Scan for the cell matching the given text and deliver its [x, y] coordinate at center. 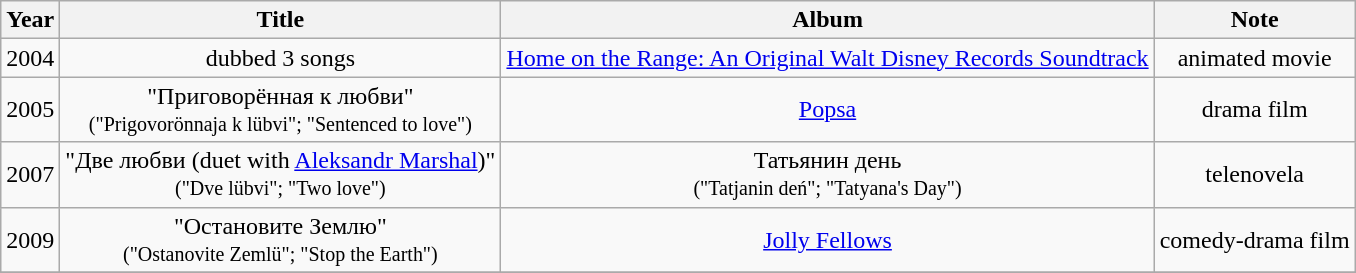
"Две любви (duet with Aleksandr Marshal)" ("Dve lübvi"; "Two love") [280, 174]
Popsa [828, 110]
Home on the Range: An Original Walt Disney Records Soundtrack [828, 58]
"Приговорённая к любви" ("Prigovorönnaja k lübvi"; "Sentenced to love") [280, 110]
comedy-drama film [1254, 240]
Note [1254, 20]
dubbed 3 songs [280, 58]
2005 [30, 110]
drama film [1254, 110]
telenovela [1254, 174]
Album [828, 20]
Title [280, 20]
2007 [30, 174]
Year [30, 20]
Jolly Fellows [828, 240]
Татьянин день ("Tatjanin deń"; "Tatyana's Day") [828, 174]
2004 [30, 58]
"Остановите Землю" ("Ostanovite Zemlü"; "Stop the Earth") [280, 240]
animated movie [1254, 58]
2009 [30, 240]
